Find where the given text appears and provide that cell's center as (X, Y) coordinate. 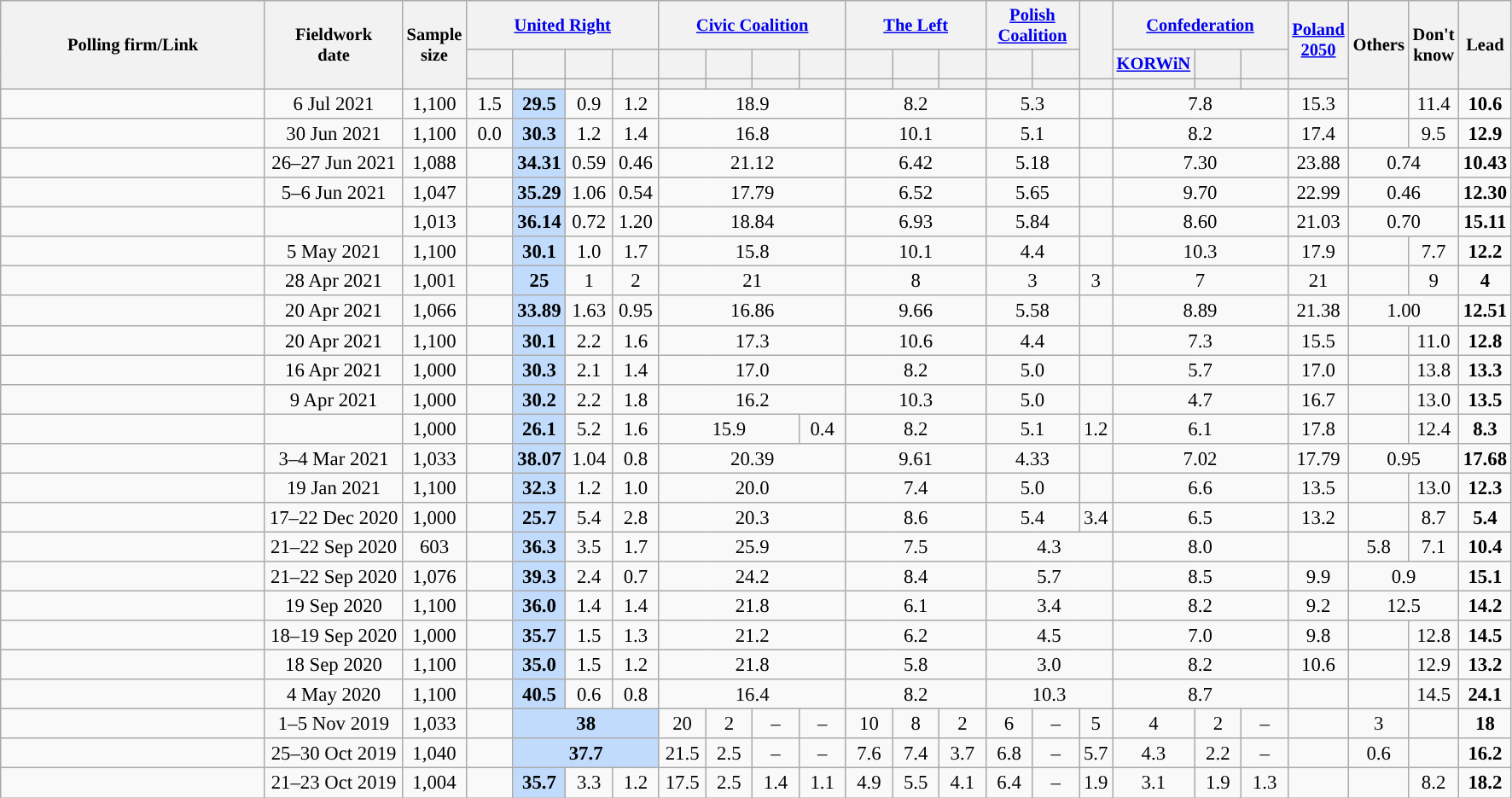
19 Jan 2021 (333, 488)
11.4 (1433, 104)
1,013 (435, 222)
KORWiN (1154, 65)
21.2 (753, 635)
3.7 (962, 754)
603 (435, 546)
Others (1379, 45)
2.4 (589, 577)
6.52 (916, 193)
25.7 (539, 517)
17.4 (1317, 133)
20.39 (753, 459)
6.42 (916, 164)
9.9 (1317, 577)
16.86 (753, 311)
7.30 (1201, 164)
1,066 (435, 311)
4.7 (1201, 399)
33.89 (539, 311)
United Right (562, 26)
5.5 (916, 783)
20.3 (753, 517)
3.1 (1154, 783)
29.5 (539, 104)
7.1 (1433, 546)
18 Sep 2020 (333, 666)
9.5 (1433, 133)
9 (1433, 282)
4 May 2020 (333, 695)
18.84 (753, 222)
12.2 (1485, 251)
3.5 (589, 546)
1,088 (435, 164)
15.1 (1485, 577)
4.5 (1049, 635)
5–6 Jun 2021 (333, 193)
17.68 (1485, 459)
36.3 (539, 546)
The Left (916, 26)
0.7 (637, 577)
8.4 (916, 577)
32.3 (539, 488)
4.1 (962, 783)
1.00 (1404, 311)
25 (539, 282)
11.0 (1433, 340)
10.43 (1485, 164)
16.8 (753, 133)
18–19 Sep 2020 (333, 635)
0.74 (1404, 164)
8.60 (1201, 222)
37.7 (585, 754)
26–27 Jun 2021 (333, 164)
1,076 (435, 577)
5 (1096, 724)
34.31 (539, 164)
17.8 (1317, 428)
8.0 (1201, 546)
8.5 (1201, 577)
14.2 (1485, 606)
18.9 (753, 104)
8.6 (916, 517)
20.0 (753, 488)
21.5 (683, 754)
5.84 (1032, 222)
7.6 (869, 754)
1.04 (589, 459)
17.3 (753, 340)
36.0 (539, 606)
38 (585, 724)
1–5 Nov 2019 (333, 724)
Polish Coalition (1032, 26)
0.59 (589, 164)
15.8 (753, 251)
24.2 (753, 577)
40.5 (539, 695)
4.33 (1032, 459)
35.0 (539, 666)
6.2 (916, 635)
2.1 (589, 370)
36.14 (539, 222)
5.3 (1032, 104)
6.8 (1009, 754)
28 Apr 2021 (333, 282)
6 (1009, 724)
6 Jul 2021 (333, 104)
9.70 (1201, 193)
7.3 (1201, 340)
21.38 (1317, 311)
12.4 (1433, 428)
16.7 (1317, 399)
17.9 (1317, 251)
13.8 (1433, 370)
Polling firm/Link (133, 45)
1,001 (435, 282)
10.4 (1485, 546)
1.1 (823, 783)
6.6 (1201, 488)
18.2 (1485, 783)
9.66 (916, 311)
38.07 (539, 459)
8.89 (1201, 311)
1.20 (637, 222)
10 (869, 724)
17.5 (683, 783)
Samplesize (435, 45)
9 Apr 2021 (333, 399)
4.9 (869, 783)
9.8 (1317, 635)
5.18 (1032, 164)
35.29 (539, 193)
0.0 (490, 133)
Confederation (1201, 26)
25–30 Oct 2019 (333, 754)
26.1 (539, 428)
25.9 (753, 546)
7.5 (916, 546)
9.61 (916, 459)
30.2 (539, 399)
16 Apr 2021 (333, 370)
3.0 (1049, 666)
13.3 (1485, 370)
12.3 (1485, 488)
1,047 (435, 193)
0.72 (589, 222)
6.4 (1009, 783)
Civic Coalition (753, 26)
17–22 Dec 2020 (333, 517)
1 (589, 282)
Lead (1485, 45)
15.11 (1485, 222)
12.30 (1485, 193)
7.8 (1201, 104)
9.2 (1317, 606)
8.3 (1485, 428)
Don't know (1433, 45)
6.5 (1201, 517)
15.3 (1317, 104)
1.06 (589, 193)
7.02 (1201, 459)
6.93 (916, 222)
0.54 (637, 193)
7.0 (1201, 635)
1.63 (589, 311)
20 (683, 724)
3–4 Mar 2021 (333, 459)
30 Jun 2021 (333, 133)
1.8 (637, 399)
16.4 (753, 695)
12.51 (1485, 311)
0.4 (823, 428)
21.03 (1317, 222)
19 Sep 2020 (333, 606)
5.2 (589, 428)
3.3 (589, 783)
Poland 2050 (1317, 39)
1,004 (435, 783)
7 (1201, 282)
12.5 (1404, 606)
39.3 (539, 577)
23.88 (1317, 164)
5 May 2021 (333, 251)
5.58 (1032, 311)
5.65 (1032, 193)
2.8 (637, 517)
Fieldworkdate (333, 45)
22.99 (1317, 193)
15.9 (729, 428)
21.12 (753, 164)
24.1 (1485, 695)
18 (1485, 724)
1,040 (435, 754)
21–23 Oct 2019 (333, 783)
15.5 (1317, 340)
0.70 (1404, 222)
7.7 (1433, 251)
